Output the [x, y] coordinate of the center of the cell containing the given text.  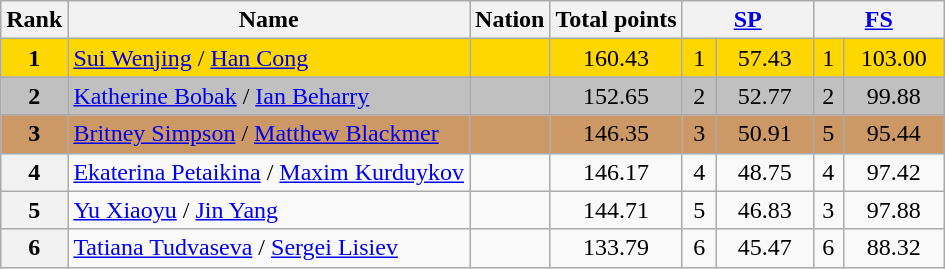
45.47 [764, 248]
FS [878, 20]
Britney Simpson / Matthew Blackmer [269, 134]
Total points [616, 20]
103.00 [894, 58]
146.35 [616, 134]
97.88 [894, 210]
Ekaterina Petaikina / Maxim Kurduykov [269, 172]
144.71 [616, 210]
97.42 [894, 172]
Tatiana Tudvaseva / Sergei Lisiev [269, 248]
88.32 [894, 248]
SP [748, 20]
160.43 [616, 58]
95.44 [894, 134]
57.43 [764, 58]
52.77 [764, 96]
Sui Wenjing / Han Cong [269, 58]
99.88 [894, 96]
133.79 [616, 248]
50.91 [764, 134]
152.65 [616, 96]
Katherine Bobak / Ian Beharry [269, 96]
46.83 [764, 210]
Rank [34, 20]
Nation [510, 20]
146.17 [616, 172]
Name [269, 20]
48.75 [764, 172]
Yu Xiaoyu / Jin Yang [269, 210]
